Search for the cell housing the specified text and yield its [X, Y] center coordinate. 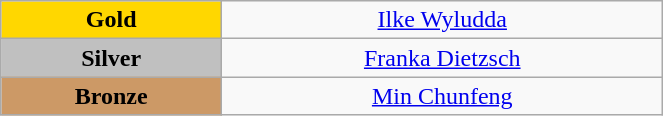
Ilke Wyludda [442, 20]
Silver [112, 58]
Min Chunfeng [442, 96]
Gold [112, 20]
Bronze [112, 96]
Franka Dietzsch [442, 58]
